Pinpoint the cell where the given text exists, returning its (X, Y) midpoint coordinate. 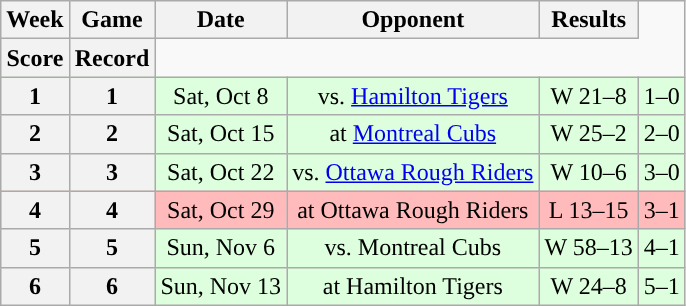
at Hamilton Tigers (413, 286)
Sat, Oct 29 (221, 210)
L 13–15 (588, 210)
Game (112, 20)
W 21–8 (588, 96)
2–0 (662, 134)
at Montreal Cubs (413, 134)
Sat, Oct 15 (221, 134)
3–0 (662, 172)
Sun, Nov 6 (221, 248)
1–0 (662, 96)
3–1 (662, 210)
W 25–2 (588, 134)
W 24–8 (588, 286)
Sun, Nov 13 (221, 286)
vs. Montreal Cubs (413, 248)
W 10–6 (588, 172)
W 58–13 (588, 248)
Record (112, 58)
5–1 (662, 286)
4–1 (662, 248)
Sat, Oct 8 (221, 96)
Results (588, 20)
Score (35, 58)
at Ottawa Rough Riders (413, 210)
Week (35, 20)
Opponent (413, 20)
vs. Ottawa Rough Riders (413, 172)
vs. Hamilton Tigers (413, 96)
Date (221, 20)
Sat, Oct 22 (221, 172)
